Identify which cell holds the provided text, then report its (x, y) central coordinate. 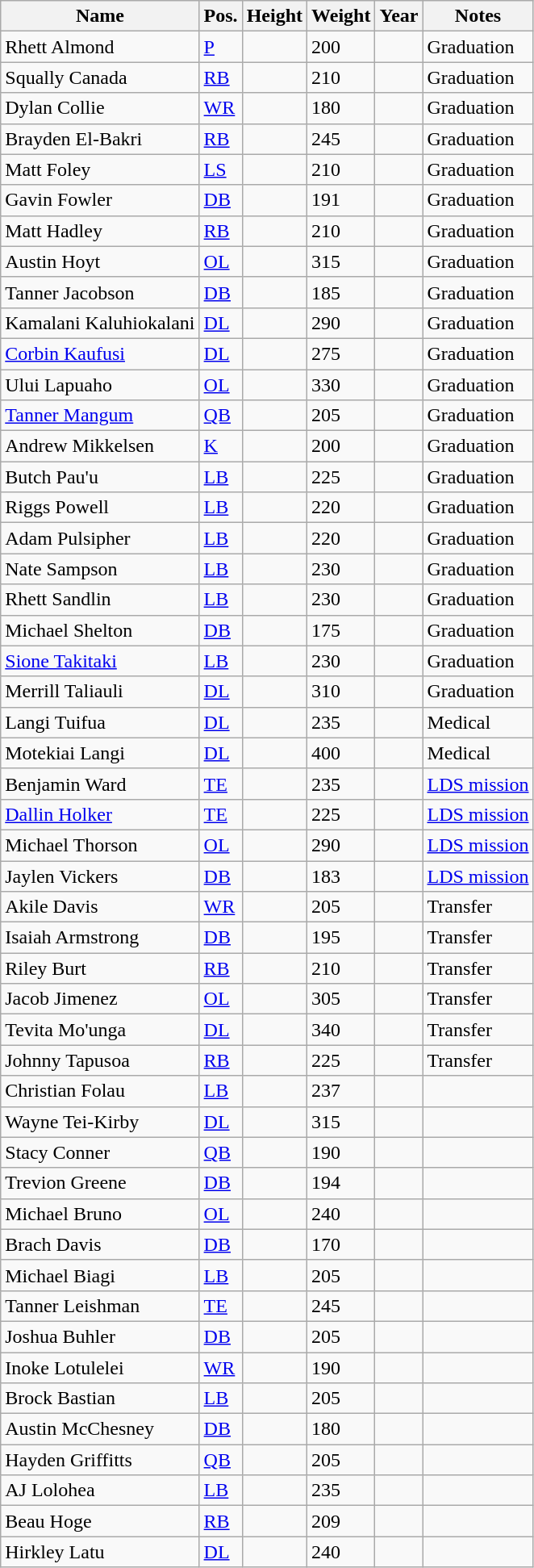
340 (341, 1030)
305 (341, 999)
Tevita Mo'unga (100, 1030)
Rhett Sandlin (100, 600)
Adam Pulsipher (100, 538)
Austin McChesney (100, 1429)
Austin Hoyt (100, 261)
Sione Takitaki (100, 661)
Pos. (221, 16)
Michael Shelton (100, 630)
Matt Hadley (100, 231)
170 (341, 1244)
Akile Davis (100, 907)
330 (341, 385)
191 (341, 200)
237 (341, 1091)
Squally Canada (100, 77)
LS (221, 169)
175 (341, 630)
Beau Hoge (100, 1521)
Jaylen Vickers (100, 876)
Height (274, 16)
Year (398, 16)
275 (341, 353)
Weight (341, 16)
400 (341, 753)
P (221, 47)
Butch Pau'u (100, 477)
Stacy Conner (100, 1152)
Riggs Powell (100, 508)
K (221, 446)
Ului Lapuaho (100, 385)
Riley Burt (100, 968)
183 (341, 876)
Notes (478, 16)
Kamalani Kaluhiokalani (100, 323)
Hayden Griffitts (100, 1460)
Tanner Mangum (100, 416)
Inoke Lotulelei (100, 1368)
310 (341, 692)
Andrew Mikkelsen (100, 446)
Langi Tuifua (100, 722)
Motekiai Langi (100, 753)
Trevion Greene (100, 1183)
Brach Davis (100, 1244)
195 (341, 938)
Johnny Tapusoa (100, 1060)
Michael Thorson (100, 845)
Christian Folau (100, 1091)
Name (100, 16)
185 (341, 292)
Dylan Collie (100, 108)
Tanner Jacobson (100, 292)
Brayden El-Bakri (100, 139)
Michael Biagi (100, 1275)
Gavin Fowler (100, 200)
194 (341, 1183)
Matt Foley (100, 169)
Tanner Leishman (100, 1306)
Benjamin Ward (100, 784)
Isaiah Armstrong (100, 938)
Merrill Taliauli (100, 692)
Michael Bruno (100, 1214)
Corbin Kaufusi (100, 353)
AJ Lolohea (100, 1491)
Jacob Jimenez (100, 999)
209 (341, 1521)
Rhett Almond (100, 47)
Joshua Buhler (100, 1336)
Brock Bastian (100, 1399)
Wayne Tei-Kirby (100, 1122)
Dallin Holker (100, 814)
Hirkley Latu (100, 1552)
Nate Sampson (100, 569)
